Extract the [X, Y] coordinate from the center of the cell holding the provided text.  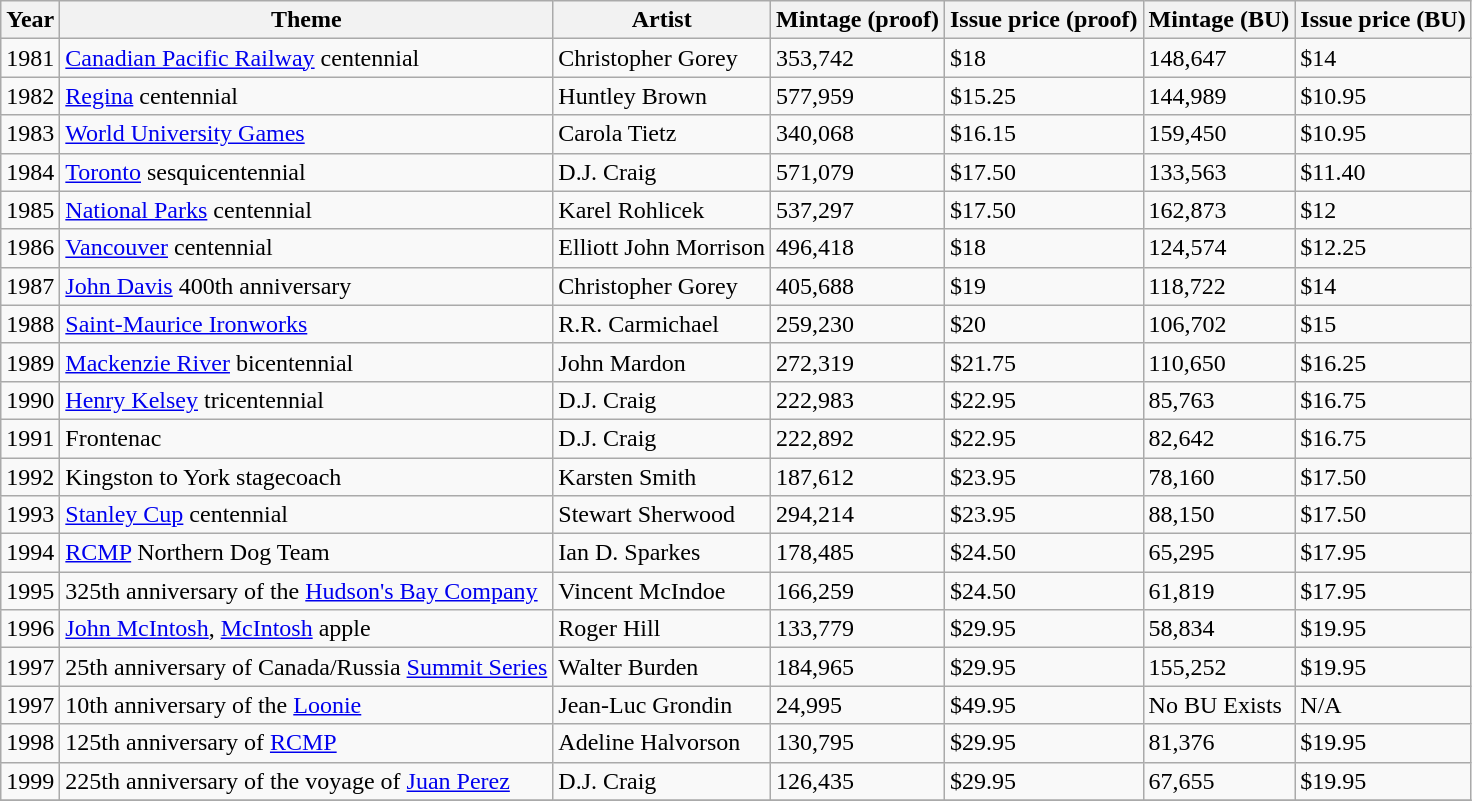
1993 [30, 515]
133,779 [858, 629]
Vincent McIndoe [662, 591]
Ian D. Sparkes [662, 553]
Year [30, 20]
RCMP Northern Dog Team [306, 553]
Huntley Brown [662, 96]
25th anniversary of Canada/Russia Summit Series [306, 667]
Issue price (proof) [1044, 20]
148,647 [1219, 58]
294,214 [858, 515]
Karsten Smith [662, 477]
187,612 [858, 477]
$20 [1044, 324]
1998 [30, 743]
$12 [1383, 210]
Mintage (BU) [1219, 20]
325th anniversary of the Hudson's Bay Company [306, 591]
571,079 [858, 172]
166,259 [858, 591]
1984 [30, 172]
130,795 [858, 743]
Issue price (BU) [1383, 20]
Vancouver centennial [306, 248]
1986 [30, 248]
1995 [30, 591]
Stanley Cup centennial [306, 515]
Henry Kelsey tricentennial [306, 400]
222,892 [858, 438]
Jean-Luc Grondin [662, 705]
John Mardon [662, 362]
106,702 [1219, 324]
162,873 [1219, 210]
405,688 [858, 286]
1992 [30, 477]
65,295 [1219, 553]
Artist [662, 20]
$15.25 [1044, 96]
Adeline Halvorson [662, 743]
85,763 [1219, 400]
$16.25 [1383, 362]
118,722 [1219, 286]
1983 [30, 134]
$49.95 [1044, 705]
184,965 [858, 667]
1996 [30, 629]
58,834 [1219, 629]
Walter Burden [662, 667]
1982 [30, 96]
133,563 [1219, 172]
110,650 [1219, 362]
$16.15 [1044, 134]
1987 [30, 286]
Frontenac [306, 438]
Toronto sesquicentennial [306, 172]
Kingston to York stagecoach [306, 477]
Saint-Maurice Ironworks [306, 324]
61,819 [1219, 591]
537,297 [858, 210]
1991 [30, 438]
Carola Tietz [662, 134]
National Parks centennial [306, 210]
126,435 [858, 781]
Theme [306, 20]
Stewart Sherwood [662, 515]
88,150 [1219, 515]
Regina centennial [306, 96]
Mackenzie River bicentennial [306, 362]
1988 [30, 324]
Roger Hill [662, 629]
259,230 [858, 324]
$12.25 [1383, 248]
$15 [1383, 324]
$21.75 [1044, 362]
1989 [30, 362]
496,418 [858, 248]
577,959 [858, 96]
1999 [30, 781]
Karel Rohlicek [662, 210]
159,450 [1219, 134]
1985 [30, 210]
Mintage (proof) [858, 20]
No BU Exists [1219, 705]
155,252 [1219, 667]
24,995 [858, 705]
67,655 [1219, 781]
World University Games [306, 134]
John McIntosh, McIntosh apple [306, 629]
353,742 [858, 58]
125th anniversary of RCMP [306, 743]
Canadian Pacific Railway centennial [306, 58]
$19 [1044, 286]
Elliott John Morrison [662, 248]
R.R. Carmichael [662, 324]
1990 [30, 400]
1981 [30, 58]
222,983 [858, 400]
225th anniversary of the voyage of Juan Perez [306, 781]
John Davis 400th anniversary [306, 286]
10th anniversary of the Loonie [306, 705]
82,642 [1219, 438]
78,160 [1219, 477]
$11.40 [1383, 172]
124,574 [1219, 248]
340,068 [858, 134]
178,485 [858, 553]
144,989 [1219, 96]
81,376 [1219, 743]
272,319 [858, 362]
N/A [1383, 705]
1994 [30, 553]
